Scan for the cell matching the given text and deliver its (X, Y) coordinate at center. 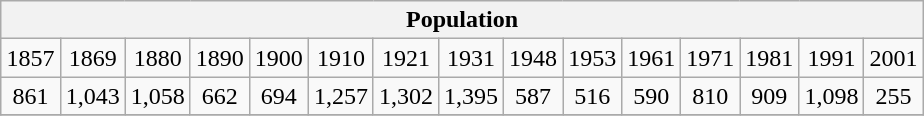
1880 (158, 58)
1931 (470, 58)
1910 (340, 58)
1,302 (406, 96)
2001 (894, 58)
694 (278, 96)
1961 (652, 58)
1,043 (92, 96)
1948 (534, 58)
1900 (278, 58)
516 (592, 96)
1,098 (832, 96)
810 (710, 96)
1921 (406, 58)
1869 (92, 58)
1890 (220, 58)
1953 (592, 58)
1,058 (158, 96)
1981 (770, 58)
1,257 (340, 96)
587 (534, 96)
Population (462, 20)
1,395 (470, 96)
1991 (832, 58)
909 (770, 96)
662 (220, 96)
1971 (710, 58)
590 (652, 96)
255 (894, 96)
1857 (30, 58)
861 (30, 96)
